Pinpoint the cell where the given text exists, returning its (x, y) midpoint coordinate. 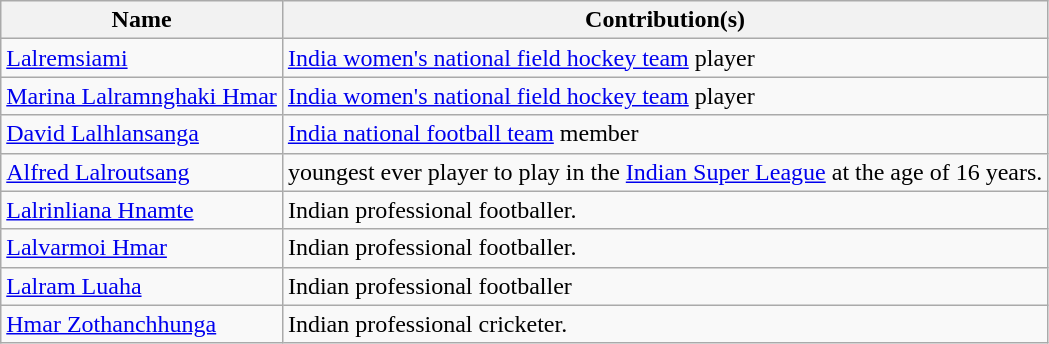
David Lalhlansanga (142, 134)
Lalram Luaha (142, 286)
youngest ever player to play in the Indian Super League at the age of 16 years. (664, 172)
Marina Lalramnghaki Hmar (142, 96)
Indian professional footballer (664, 286)
Lalrinliana Hnamte (142, 210)
India national football team member (664, 134)
Hmar Zothanchhunga (142, 324)
Contribution(s) (664, 20)
Indian professional cricketer. (664, 324)
Name (142, 20)
Alfred Lalroutsang (142, 172)
Lalvarmoi Hmar (142, 248)
Lalremsiami (142, 58)
